Identify which cell holds the provided text, then report its [X, Y] central coordinate. 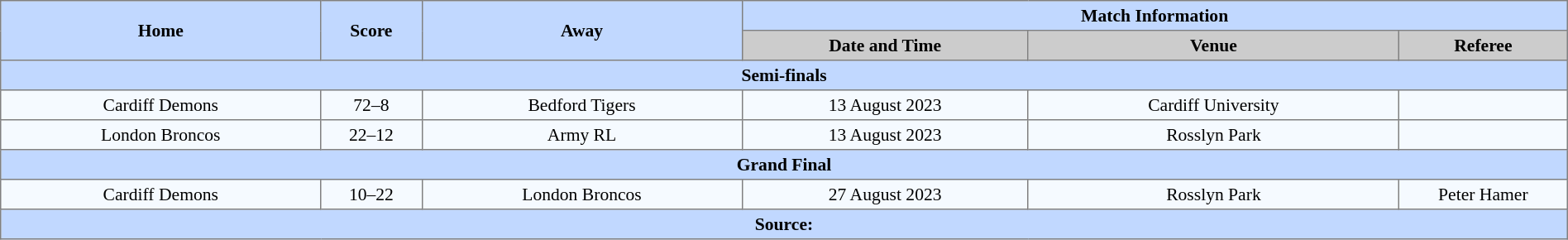
Home [160, 31]
Referee [1483, 46]
Away [582, 31]
10–22 [371, 194]
Source: [784, 224]
72–8 [371, 105]
Bedford Tigers [582, 105]
Venue [1213, 46]
Match Information [1154, 16]
Cardiff University [1213, 105]
Score [371, 31]
22–12 [371, 135]
Army RL [582, 135]
Grand Final [784, 165]
Peter Hamer [1483, 194]
27 August 2023 [885, 194]
Semi-finals [784, 75]
Date and Time [885, 46]
